Extract the (X, Y) coordinate from the center of the cell holding the provided text.  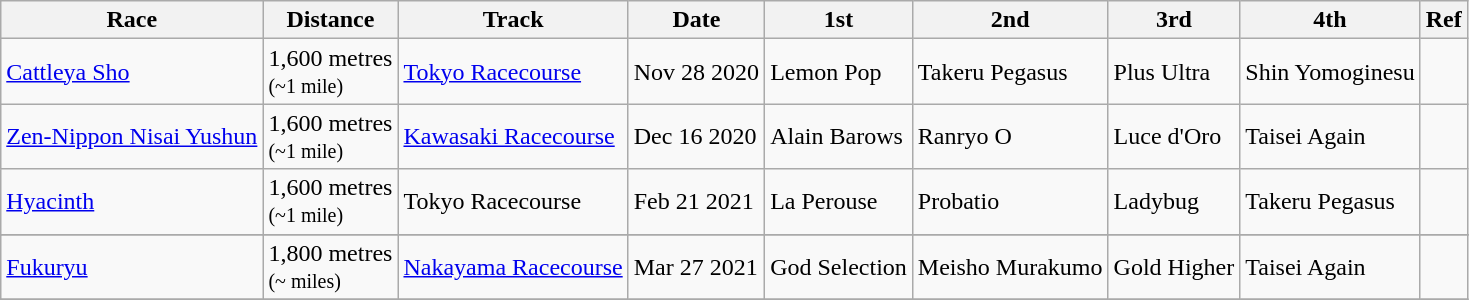
Shin Yomoginesu (1330, 72)
God Selection (839, 266)
4th (1330, 20)
Mar 27 2021 (696, 266)
Hyacinth (132, 202)
Lemon Pop (839, 72)
Probatio (1010, 202)
Zen-Nippon Nisai Yushun (132, 136)
Gold Higher (1174, 266)
Kawasaki Racecourse (513, 136)
Cattleya Sho (132, 72)
Nakayama Racecourse (513, 266)
Date (696, 20)
Dec 16 2020 (696, 136)
2nd (1010, 20)
Alain Barows (839, 136)
3rd (1174, 20)
1,800 metres(~ miles) (330, 266)
Ref (1444, 20)
Fukuryu (132, 266)
Meisho Murakumo (1010, 266)
Plus Ultra (1174, 72)
Feb 21 2021 (696, 202)
Race (132, 20)
Nov 28 2020 (696, 72)
1st (839, 20)
Luce d'Oro (1174, 136)
Track (513, 20)
Ranryo O (1010, 136)
Ladybug (1174, 202)
La Perouse (839, 202)
Distance (330, 20)
